Find where the given text appears and provide that cell's center as [X, Y] coordinate. 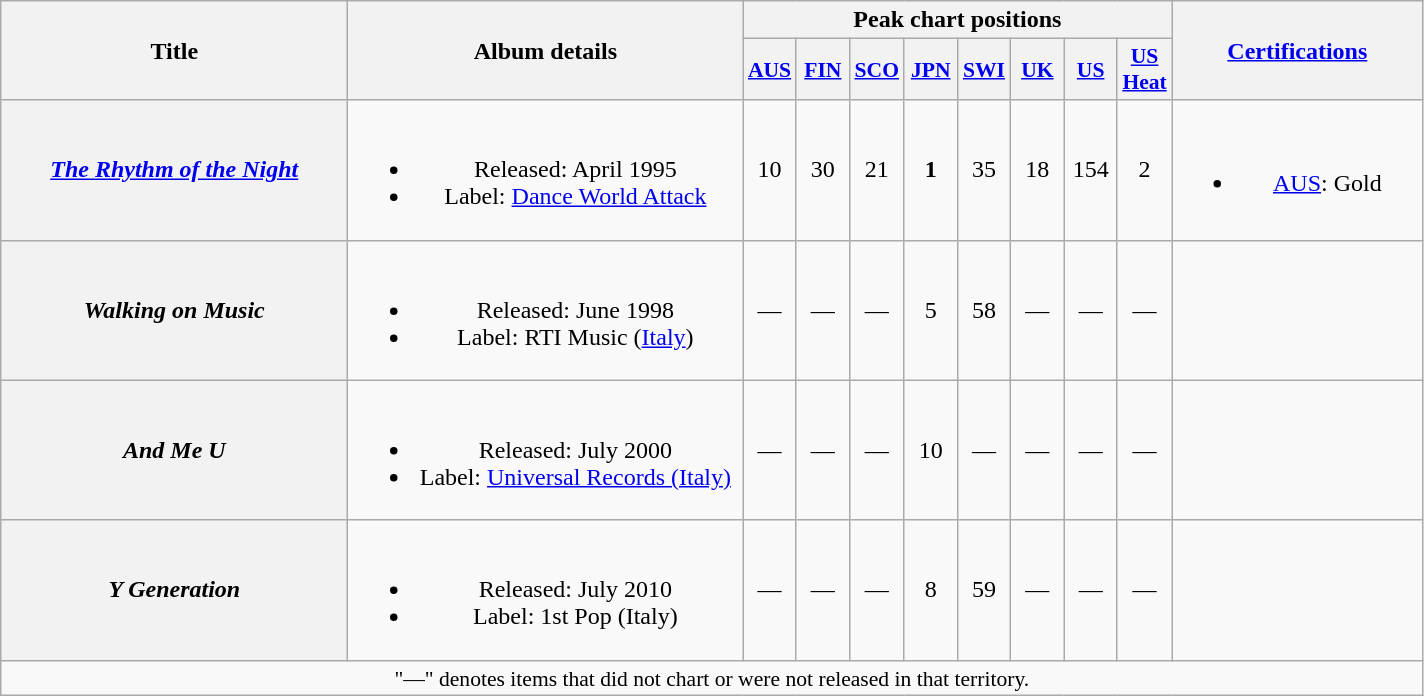
58 [984, 310]
1 [930, 170]
8 [930, 590]
FIN [822, 70]
35 [984, 170]
SCO [878, 70]
18 [1038, 170]
Album details [546, 50]
Title [174, 50]
JPN [930, 70]
Walking on Music [174, 310]
"—" denotes items that did not chart or were not released in that territory. [712, 678]
USHeat [1144, 70]
30 [822, 170]
Released: July 2010Label: 1st Pop (Italy) [546, 590]
SWI [984, 70]
Y Generation [174, 590]
154 [1090, 170]
The Rhythm of the Night [174, 170]
UK [1038, 70]
US [1090, 70]
2 [1144, 170]
AUS [770, 70]
21 [878, 170]
59 [984, 590]
Released: July 2000Label: Universal Records (Italy) [546, 450]
Certifications [1298, 50]
And Me U [174, 450]
Released: April 1995Label: Dance World Attack [546, 170]
Released: June 1998Label: RTI Music (Italy) [546, 310]
5 [930, 310]
AUS: Gold [1298, 170]
Peak chart positions [958, 20]
